Find where the given text appears and provide that cell's center as [X, Y] coordinate. 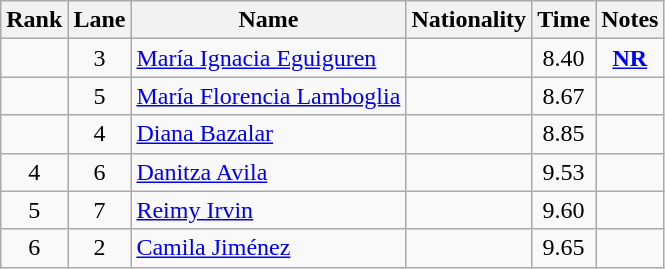
Rank [34, 20]
NR [630, 58]
3 [100, 58]
Notes [630, 20]
Danitza Avila [268, 172]
8.67 [564, 96]
María Ignacia Eguiguren [268, 58]
8.85 [564, 134]
2 [100, 248]
Reimy Irvin [268, 210]
8.40 [564, 58]
Lane [100, 20]
9.60 [564, 210]
7 [100, 210]
María Florencia Lamboglia [268, 96]
Camila Jiménez [268, 248]
Time [564, 20]
Name [268, 20]
Diana Bazalar [268, 134]
9.53 [564, 172]
9.65 [564, 248]
Nationality [469, 20]
